Capture the cell that displays the provided text and extract its [x, y] central coordinate. 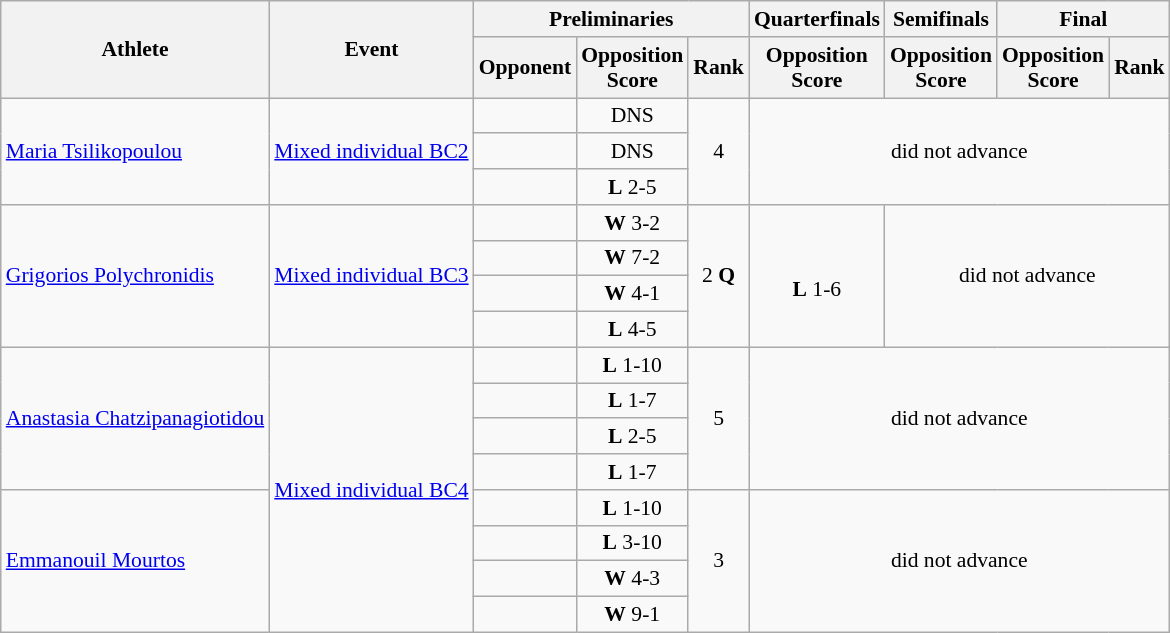
L 4-5 [632, 330]
L 3-10 [632, 543]
5 [718, 418]
Mixed individual BC4 [371, 490]
Mixed individual BC3 [371, 276]
Athlete [135, 50]
Final [1084, 19]
Grigorios Polychronidis [135, 276]
W 4-3 [632, 579]
Anastasia Chatzipanagiotidou [135, 418]
Semifinals [941, 19]
W 9-1 [632, 615]
Opponent [526, 68]
L 1-6 [817, 276]
4 [718, 152]
3 [718, 561]
W 7-2 [632, 258]
Maria Tsilikopoulou [135, 152]
Emmanouil Mourtos [135, 561]
Preliminaries [612, 19]
Quarterfinals [817, 19]
Mixed individual BC2 [371, 152]
Event [371, 50]
2 Q [718, 276]
W 3-2 [632, 223]
W 4-1 [632, 294]
